Scan for the cell matching the given text and deliver its (X, Y) coordinate at center. 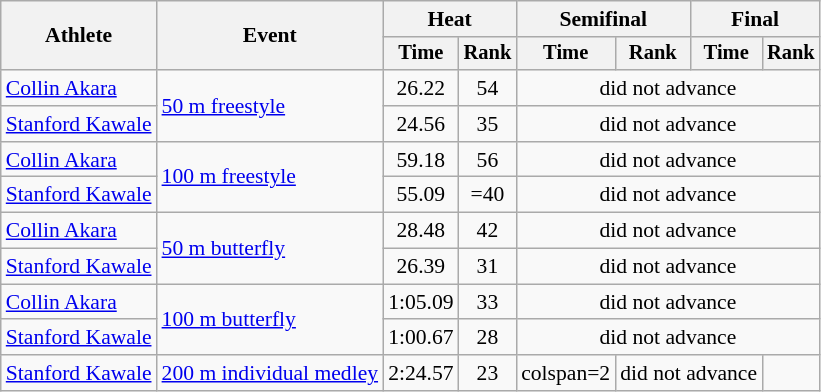
Final (754, 19)
50 m butterfly (270, 248)
59.18 (420, 160)
Event (270, 36)
1:05.09 (420, 302)
54 (488, 88)
100 m butterfly (270, 320)
100 m freestyle (270, 178)
24.56 (420, 124)
56 (488, 160)
31 (488, 267)
2:24.57 (420, 373)
26.39 (420, 267)
=40 (488, 195)
42 (488, 231)
200 m individual medley (270, 373)
26.22 (420, 88)
Semifinal (603, 19)
Heat (450, 19)
23 (488, 373)
Athlete (79, 36)
35 (488, 124)
1:00.67 (420, 338)
55.09 (420, 195)
33 (488, 302)
colspan=2 (566, 373)
50 m freestyle (270, 106)
28 (488, 338)
28.48 (420, 231)
